Pinpoint the cell where the given text exists, returning its [x, y] midpoint coordinate. 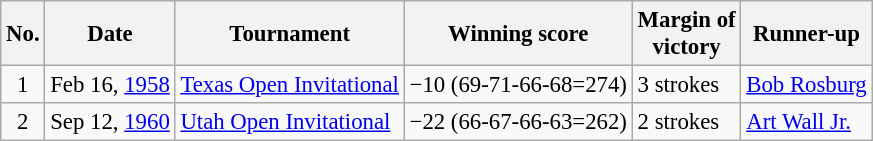
Runner-up [806, 34]
Art Wall Jr. [806, 122]
Texas Open Invitational [290, 85]
Margin ofvictory [686, 34]
3 strokes [686, 85]
Winning score [518, 34]
1 [23, 85]
Bob Rosburg [806, 85]
−22 (66-67-66-63=262) [518, 122]
−10 (69-71-66-68=274) [518, 85]
Sep 12, 1960 [110, 122]
2 [23, 122]
Utah Open Invitational [290, 122]
No. [23, 34]
Tournament [290, 34]
Date [110, 34]
Feb 16, 1958 [110, 85]
2 strokes [686, 122]
